Search for the cell housing the specified text and yield its (x, y) center coordinate. 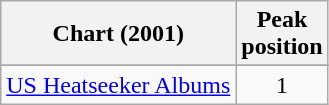
1 (282, 85)
US Heatseeker Albums (118, 85)
Chart (2001) (118, 34)
Peak position (282, 34)
